From the cell containing the given text, extract its center point as [X, Y] coordinate. 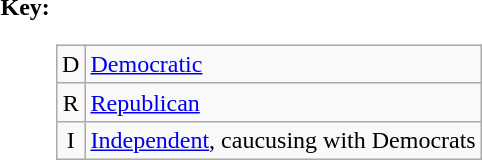
R [71, 102]
D [71, 64]
Republican [283, 102]
Democratic [283, 64]
I [71, 140]
Independent, caucusing with Democrats [283, 140]
